From the cell containing the given text, extract its center point as [x, y] coordinate. 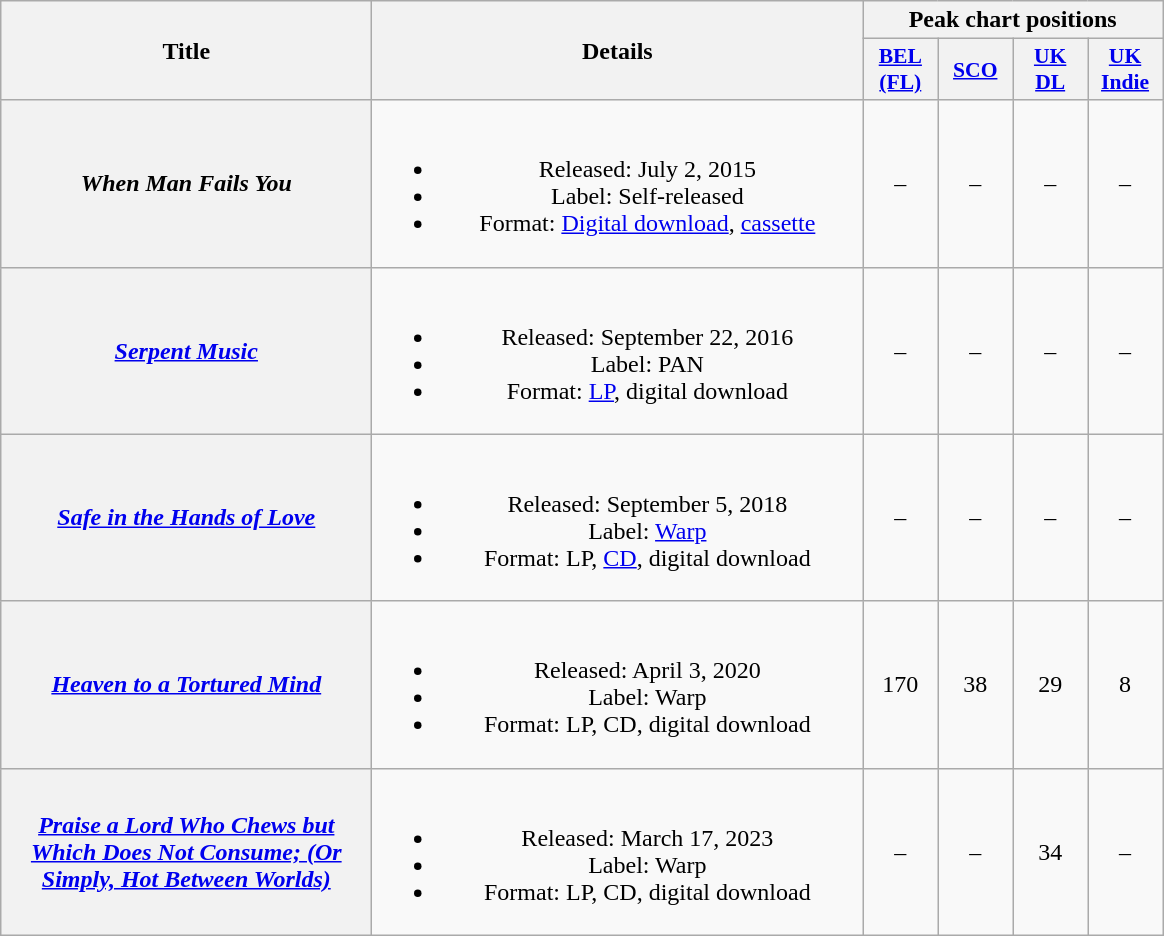
29 [1050, 684]
Peak chart positions [1013, 20]
8 [1126, 684]
UKIndie [1126, 70]
Praise a Lord Who Chews but Which Does Not Consume; (Or Simply, Hot Between Worlds) [186, 852]
Released: September 5, 2018Label: WarpFormat: LP, CD, digital download [618, 518]
Safe in the Hands of Love [186, 518]
Serpent Music [186, 350]
34 [1050, 852]
Title [186, 50]
SCO [976, 70]
38 [976, 684]
Released: March 17, 2023Label: WarpFormat: LP, CD, digital download [618, 852]
When Man Fails You [186, 184]
170 [900, 684]
Released: April 3, 2020Label: WarpFormat: LP, CD, digital download [618, 684]
Released: July 2, 2015Label: Self-releasedFormat: Digital download, cassette [618, 184]
Released: September 22, 2016Label: PANFormat: LP, digital download [618, 350]
UKDL [1050, 70]
Details [618, 50]
BEL(FL) [900, 70]
Heaven to a Tortured Mind [186, 684]
